From the cell containing the given text, extract its center point as [X, Y] coordinate. 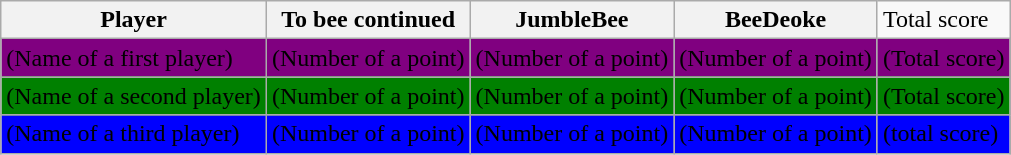
Total score [944, 20]
To bee continued [368, 20]
BeeDeoke [776, 20]
Player [134, 20]
(Name of a third player) [134, 134]
(Name of a second player) [134, 96]
(Name of a first player) [134, 58]
JumbleBee [572, 20]
(total score) [944, 134]
